Search for the cell housing the specified text and yield its [x, y] center coordinate. 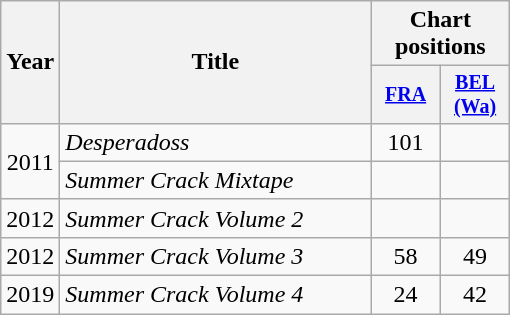
Title [216, 62]
24 [406, 295]
Year [30, 62]
2019 [30, 295]
58 [406, 256]
42 [474, 295]
Desperadoss [216, 142]
Summer Crack Volume 2 [216, 218]
BEL(Wa) [474, 94]
2011 [30, 161]
101 [406, 142]
Summer Crack Volume 3 [216, 256]
Summer Crack Volume 4 [216, 295]
Chart positions [440, 34]
49 [474, 256]
Summer Crack Mixtape [216, 180]
FRA [406, 94]
